Scan for the cell matching the given text and deliver its [X, Y] coordinate at center. 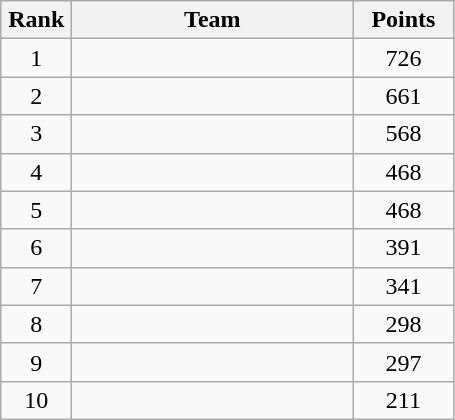
211 [404, 400]
661 [404, 96]
4 [36, 172]
9 [36, 362]
10 [36, 400]
297 [404, 362]
391 [404, 248]
2 [36, 96]
341 [404, 286]
3 [36, 134]
6 [36, 248]
8 [36, 324]
568 [404, 134]
5 [36, 210]
726 [404, 58]
1 [36, 58]
298 [404, 324]
Rank [36, 20]
Team [212, 20]
Points [404, 20]
7 [36, 286]
